Capture the cell that displays the provided text and extract its [x, y] central coordinate. 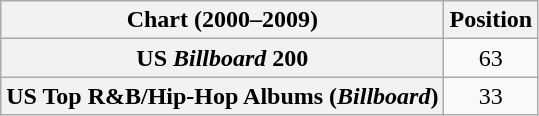
Chart (2000–2009) [222, 20]
63 [491, 58]
33 [491, 96]
US Top R&B/Hip-Hop Albums (Billboard) [222, 96]
Position [491, 20]
US Billboard 200 [222, 58]
